From the cell containing the given text, extract its center point as [x, y] coordinate. 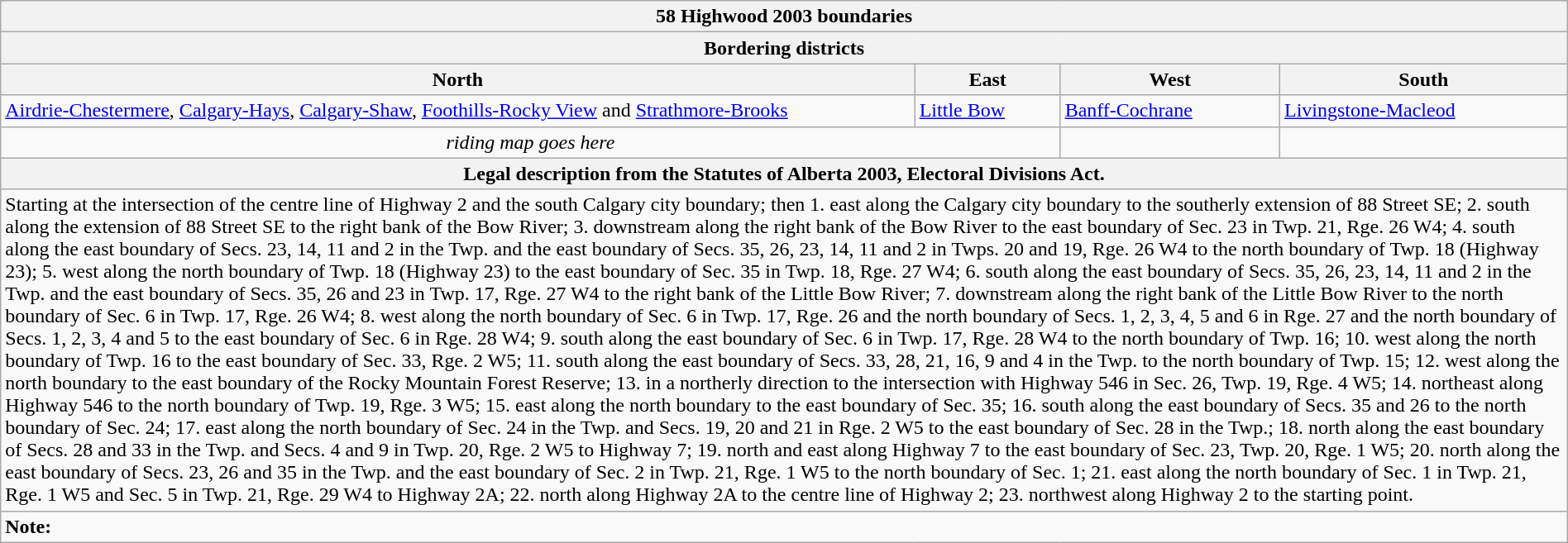
Banff-Cochrane [1169, 111]
North [458, 79]
South [1423, 79]
Bordering districts [784, 48]
Airdrie-Chestermere, Calgary-Hays, Calgary-Shaw, Foothills-Rocky View and Strathmore-Brooks [458, 111]
West [1169, 79]
Note: [784, 526]
Livingstone-Macleod [1423, 111]
Little Bow [987, 111]
Legal description from the Statutes of Alberta 2003, Electoral Divisions Act. [784, 174]
58 Highwood 2003 boundaries [784, 17]
East [987, 79]
riding map goes here [531, 142]
